Search for the cell housing the specified text and yield its (x, y) center coordinate. 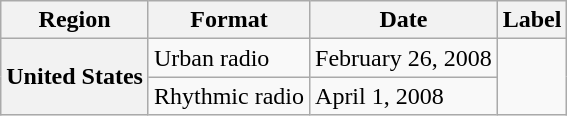
April 1, 2008 (404, 96)
February 26, 2008 (404, 58)
Date (404, 20)
Urban radio (228, 58)
Region (75, 20)
Label (532, 20)
Rhythmic radio (228, 96)
United States (75, 77)
Format (228, 20)
